Pinpoint the cell where the given text exists, returning its (X, Y) midpoint coordinate. 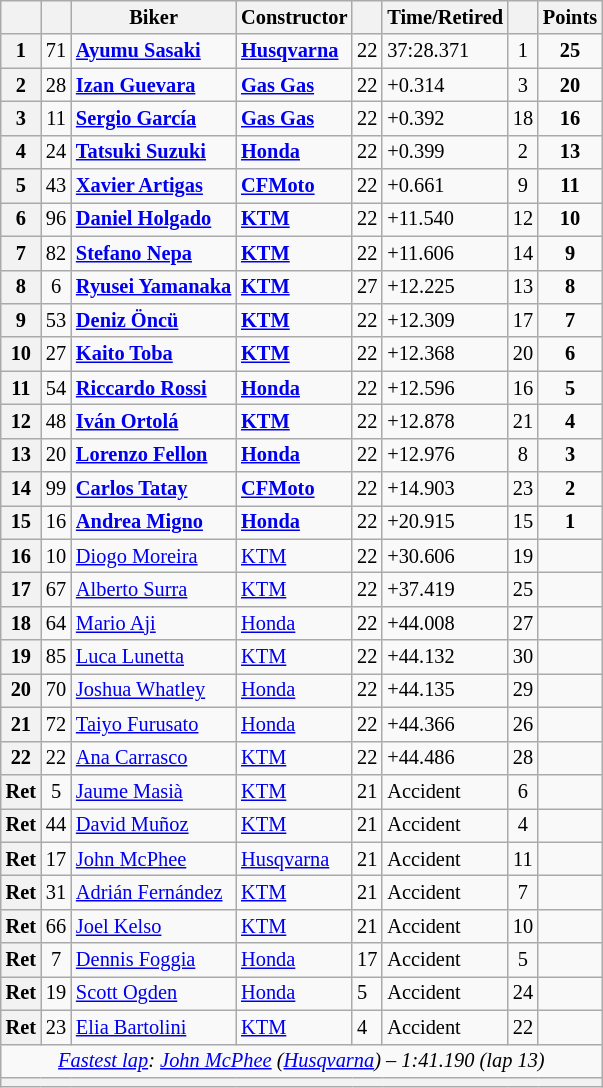
Elia Bartolini (154, 1027)
+12.309 (445, 320)
John McPhee (154, 859)
Izan Guevara (154, 85)
+0.314 (445, 85)
Scott Ogden (154, 993)
Tatsuki Suzuki (154, 152)
72 (56, 724)
+12.368 (445, 354)
29 (523, 690)
Carlos Tatay (154, 489)
Iván Ortolá (154, 421)
Daniel Holgado (154, 219)
+0.399 (445, 152)
26 (523, 724)
85 (56, 657)
Fastest lap: John McPhee (Husqvarna) – 1:41.190 (lap 13) (302, 1061)
+11.606 (445, 253)
+44.366 (445, 724)
30 (523, 657)
+12.225 (445, 287)
37:28.371 (445, 51)
Adrián Fernández (154, 892)
Ayumu Sasaki (154, 51)
Taiyo Furusato (154, 724)
Diogo Moreira (154, 556)
Sergio García (154, 118)
Deniz Öncü (154, 320)
Andrea Migno (154, 522)
Mario Aji (154, 623)
Xavier Artigas (154, 186)
Ana Carrasco (154, 758)
66 (56, 926)
+30.606 (445, 556)
70 (56, 690)
54 (56, 388)
+12.878 (445, 421)
+12.596 (445, 388)
+0.661 (445, 186)
Lorenzo Fellon (154, 455)
+11.540 (445, 219)
48 (56, 421)
Luca Lunetta (154, 657)
Ryusei Yamanaka (154, 287)
Stefano Nepa (154, 253)
Dennis Foggia (154, 960)
31 (56, 892)
+14.903 (445, 489)
Riccardo Rossi (154, 388)
82 (56, 253)
Time/Retired (445, 17)
Joshua Whatley (154, 690)
Biker (154, 17)
+20.915 (445, 522)
Points (570, 17)
+44.486 (445, 758)
Joel Kelso (154, 926)
+0.392 (445, 118)
David Muñoz (154, 825)
67 (56, 589)
64 (56, 623)
Jaume Masià (154, 791)
+37.419 (445, 589)
Constructor (294, 17)
Kaito Toba (154, 354)
+44.008 (445, 623)
96 (56, 219)
Alberto Surra (154, 589)
+44.132 (445, 657)
53 (56, 320)
+44.135 (445, 690)
71 (56, 51)
+12.976 (445, 455)
44 (56, 825)
43 (56, 186)
99 (56, 489)
